Pinpoint the cell where the given text exists, returning its (X, Y) midpoint coordinate. 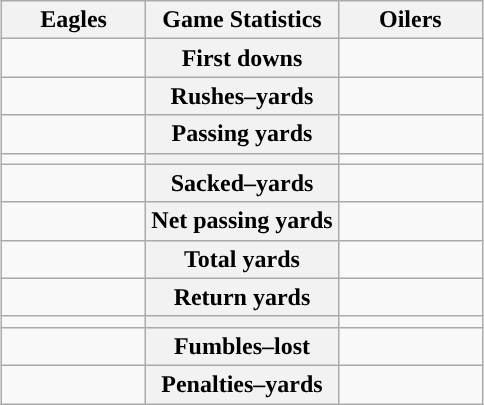
Passing yards (242, 134)
Return yards (242, 297)
Rushes–yards (242, 96)
Net passing yards (242, 221)
First downs (242, 58)
Game Statistics (242, 20)
Sacked–yards (242, 183)
Penalties–yards (242, 384)
Eagles (73, 20)
Oilers (410, 20)
Fumbles–lost (242, 346)
Total yards (242, 259)
